Scan for the cell matching the given text and deliver its (X, Y) coordinate at center. 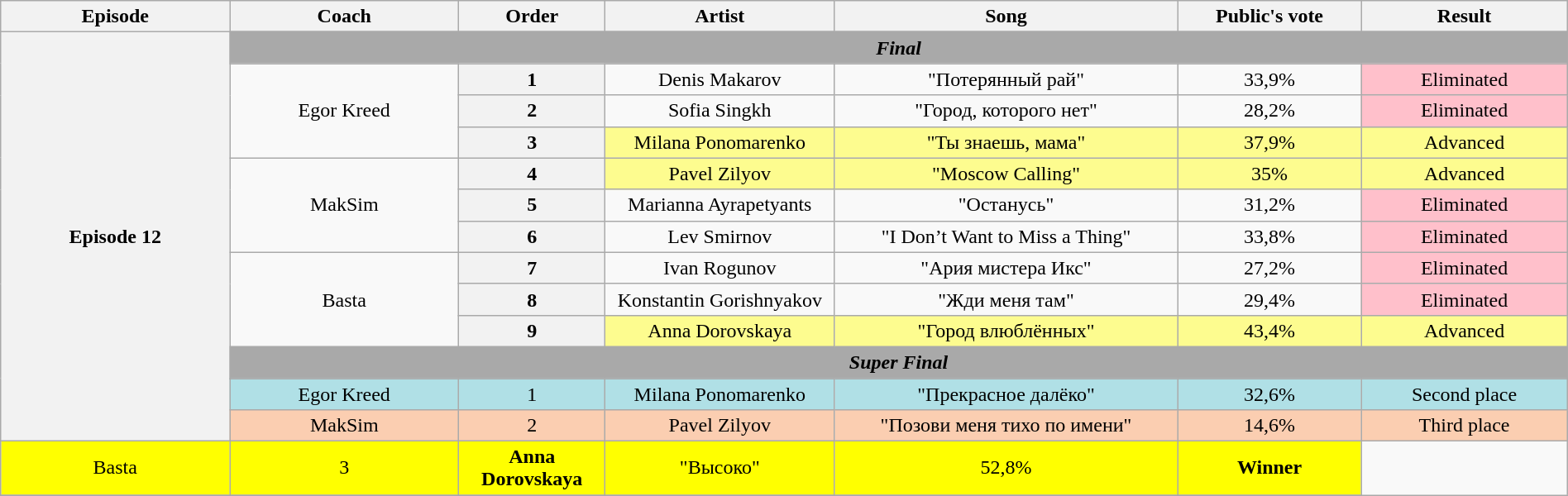
31,2% (1269, 205)
7 (533, 268)
Winner (1269, 468)
29,4% (1269, 299)
5 (533, 205)
"Прекрасное далёко" (1006, 394)
"Останусь" (1006, 205)
Public's vote (1269, 17)
Episode 12 (116, 236)
Song (1006, 17)
"Жди меня там" (1006, 299)
8 (533, 299)
"Город влюблённых" (1006, 331)
37,9% (1269, 142)
Episode (116, 17)
"Ария мистера Икс" (1006, 268)
"I Don’t Want to Miss a Thing" (1006, 236)
28,2% (1269, 111)
Ivan Rogunov (719, 268)
Order (533, 17)
Result (1464, 17)
Marianna Ayrapetyants (719, 205)
"Город, которого нет" (1006, 111)
"Ты знаешь, мама" (1006, 142)
4 (533, 174)
Artist (719, 17)
9 (533, 331)
Konstantin Gorishnyakov (719, 299)
"Высоко" (719, 468)
Second place (1464, 394)
6 (533, 236)
"Потерянный рай" (1006, 79)
Lev Smirnov (719, 236)
27,2% (1269, 268)
32,6% (1269, 394)
43,4% (1269, 331)
Final (899, 48)
"Позови меня тихо по имени" (1006, 426)
35% (1269, 174)
33,8% (1269, 236)
Denis Makarov (719, 79)
14,6% (1269, 426)
Coach (344, 17)
Third place (1464, 426)
52,8% (1006, 468)
Super Final (899, 362)
33,9% (1269, 79)
"Moscow Calling" (1006, 174)
Sofia Singkh (719, 111)
